Scan for the cell matching the given text and deliver its (X, Y) coordinate at center. 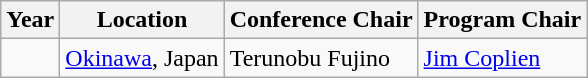
Year (30, 20)
Conference Chair (321, 20)
Program Chair (502, 20)
Okinawa, Japan (142, 58)
Location (142, 20)
Jim Coplien (502, 58)
Terunobu Fujino (321, 58)
